Determine the [x, y] coordinate at the center of the cell enclosing the given text.  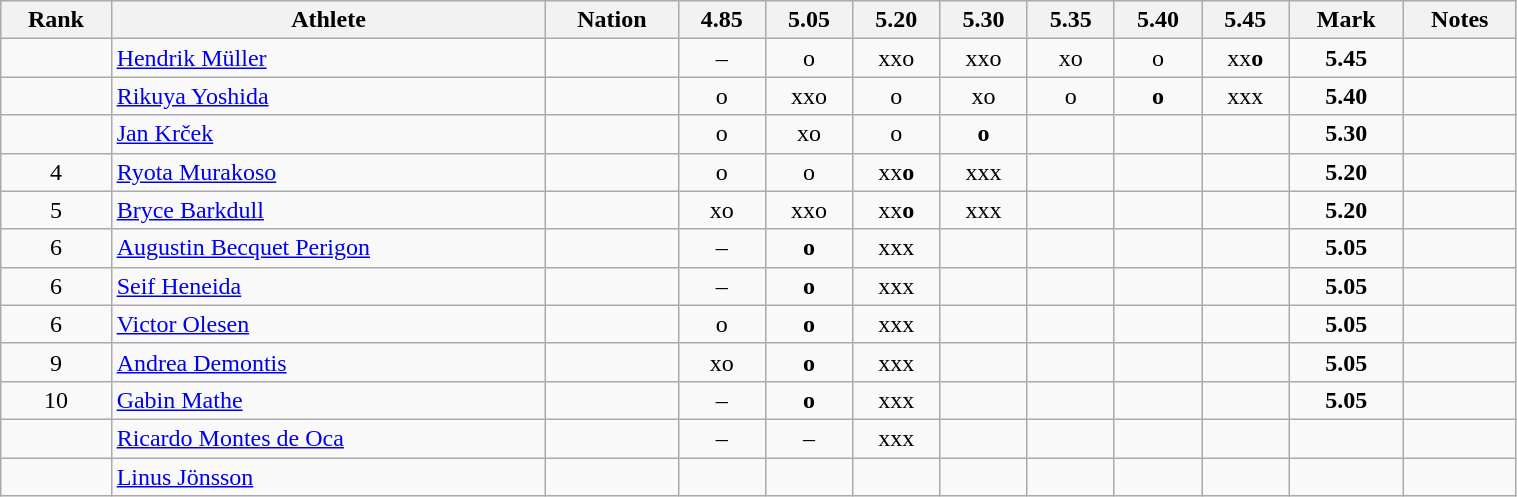
Hendrik Müller [328, 58]
Gabin Mathe [328, 400]
Linus Jönsson [328, 477]
Seif Heneida [328, 286]
Augustin Becquet Perigon [328, 248]
4.85 [722, 20]
5 [56, 210]
Rank [56, 20]
Athlete [328, 20]
Victor Olesen [328, 324]
Jan Krček [328, 134]
10 [56, 400]
Andrea Demontis [328, 362]
Nation [612, 20]
5.35 [1070, 20]
9 [56, 362]
Ricardo Montes de Oca [328, 438]
Mark [1346, 20]
Ryota Murakoso [328, 172]
4 [56, 172]
Rikuya Yoshida [328, 96]
Notes [1460, 20]
Bryce Barkdull [328, 210]
